Search for the cell housing the specified text and yield its [x, y] center coordinate. 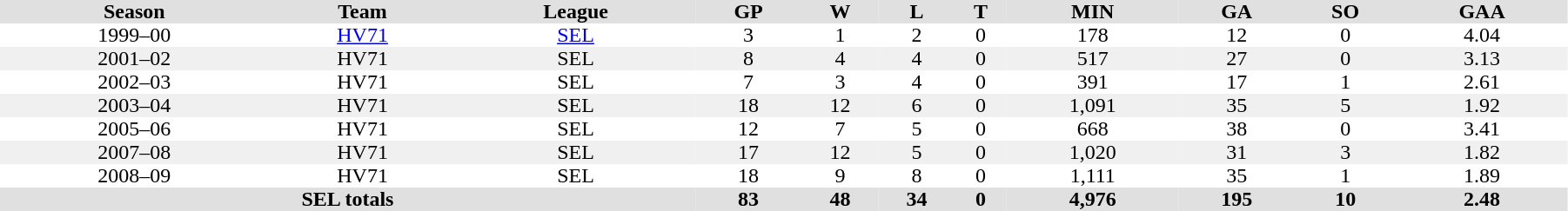
3.41 [1482, 129]
1,091 [1093, 106]
31 [1236, 153]
4,976 [1093, 200]
L [917, 12]
195 [1236, 200]
1,020 [1093, 153]
SO [1345, 12]
1.89 [1482, 175]
4.04 [1482, 35]
2.61 [1482, 82]
W [840, 12]
1,111 [1093, 175]
6 [917, 106]
1999–00 [134, 35]
Season [134, 12]
T [982, 12]
3.13 [1482, 59]
GP [748, 12]
34 [917, 200]
2003–04 [134, 106]
2008–09 [134, 175]
9 [840, 175]
2.48 [1482, 200]
10 [1345, 200]
668 [1093, 129]
178 [1093, 35]
2005–06 [134, 129]
Team [363, 12]
517 [1093, 59]
GA [1236, 12]
MIN [1093, 12]
2001–02 [134, 59]
1.82 [1482, 153]
1.92 [1482, 106]
GAA [1482, 12]
2007–08 [134, 153]
SEL totals [348, 200]
48 [840, 200]
83 [748, 200]
38 [1236, 129]
2002–03 [134, 82]
2 [917, 35]
27 [1236, 59]
391 [1093, 82]
League [575, 12]
